Detect which cell encompasses the target text, then output its [X, Y] center coordinate. 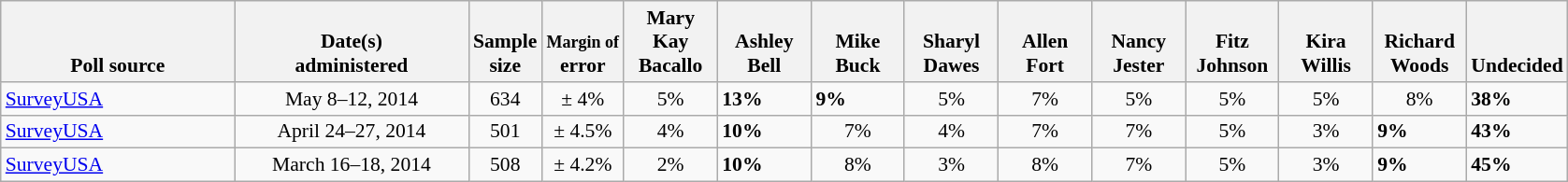
AllenFort [1045, 41]
± 4% [583, 99]
Date(s)administered [352, 41]
KiraWillis [1326, 41]
May 8–12, 2014 [352, 99]
508 [505, 165]
RichardWoods [1419, 41]
Poll source [118, 41]
13% [764, 99]
SharylDawes [951, 41]
501 [505, 132]
Samplesize [505, 41]
634 [505, 99]
2% [670, 165]
Mary KayBacallo [670, 41]
March 16–18, 2014 [352, 165]
43% [1517, 132]
45% [1517, 165]
NancyJester [1139, 41]
38% [1517, 99]
AshleyBell [764, 41]
± 4.5% [583, 132]
MikeBuck [857, 41]
Margin oferror [583, 41]
Undecided [1517, 41]
± 4.2% [583, 165]
April 24–27, 2014 [352, 132]
FitzJohnson [1232, 41]
